Find where the given text appears and provide that cell's center as [X, Y] coordinate. 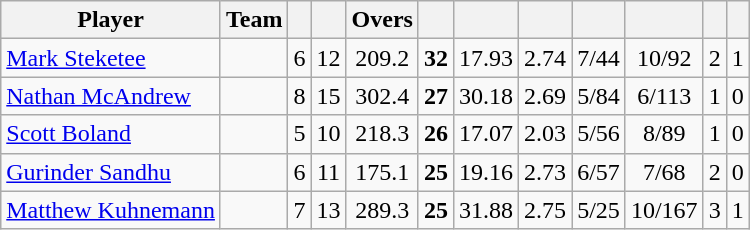
2.73 [546, 172]
26 [436, 134]
5/56 [599, 134]
7/44 [599, 58]
6/113 [664, 96]
209.2 [382, 58]
2.74 [546, 58]
175.1 [382, 172]
3 [714, 210]
32 [436, 58]
5 [300, 134]
17.07 [486, 134]
7 [300, 210]
13 [328, 210]
12 [328, 58]
Matthew Kuhnemann [111, 210]
27 [436, 96]
2.03 [546, 134]
218.3 [382, 134]
10/167 [664, 210]
17.93 [486, 58]
Mark Steketee [111, 58]
8/89 [664, 134]
11 [328, 172]
Gurinder Sandhu [111, 172]
Scott Boland [111, 134]
Player [111, 20]
5/25 [599, 210]
289.3 [382, 210]
30.18 [486, 96]
7/68 [664, 172]
15 [328, 96]
31.88 [486, 210]
10/92 [664, 58]
Team [254, 20]
5/84 [599, 96]
2.69 [546, 96]
6/57 [599, 172]
8 [300, 96]
302.4 [382, 96]
19.16 [486, 172]
Overs [382, 20]
Nathan McAndrew [111, 96]
2.75 [546, 210]
10 [328, 134]
